Return the (X, Y) coordinate for the center point of the cell that contains the specified text.  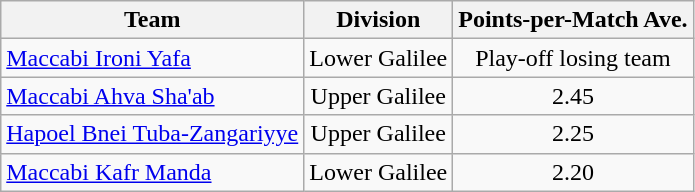
2.20 (573, 172)
Hapoel Bnei Tuba-Zangariyye (152, 134)
Team (152, 20)
Maccabi Ironi Yafa (152, 58)
Points-per-Match Ave. (573, 20)
Division (378, 20)
Maccabi Ahva Sha'ab (152, 96)
Maccabi Kafr Manda (152, 172)
2.45 (573, 96)
Play-off losing team (573, 58)
2.25 (573, 134)
